Search for the cell housing the specified text and yield its [X, Y] center coordinate. 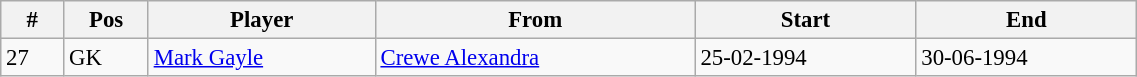
End [1026, 20]
Start [806, 20]
30-06-1994 [1026, 58]
Crewe Alexandra [535, 58]
GK [106, 58]
27 [32, 58]
25-02-1994 [806, 58]
Mark Gayle [262, 58]
Pos [106, 20]
From [535, 20]
# [32, 20]
Player [262, 20]
